Locate the cell with the specified text and output its (X, Y) center coordinate. 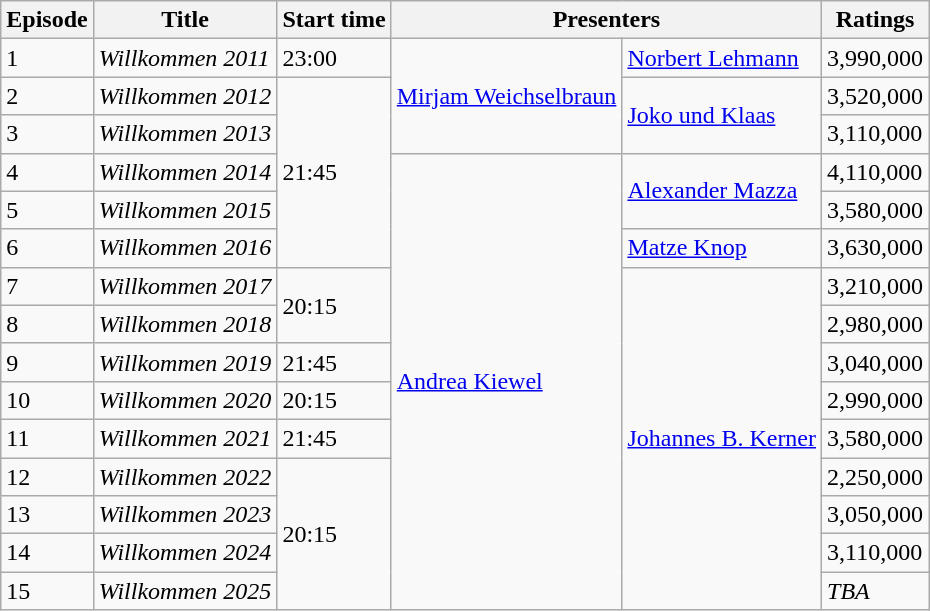
Willkommen 2023 (185, 515)
7 (47, 286)
Willkommen 2020 (185, 400)
Title (185, 20)
Start time (334, 20)
2,980,000 (876, 324)
2 (47, 96)
Episode (47, 20)
Matze Knop (722, 248)
3,520,000 (876, 96)
Willkommen 2018 (185, 324)
1 (47, 58)
14 (47, 553)
Willkommen 2014 (185, 172)
15 (47, 591)
Willkommen 2011 (185, 58)
4 (47, 172)
Willkommen 2012 (185, 96)
Willkommen 2013 (185, 134)
23:00 (334, 58)
Willkommen 2021 (185, 438)
Willkommen 2019 (185, 362)
2,250,000 (876, 477)
3,630,000 (876, 248)
Mirjam Weichselbraun (506, 96)
Willkommen 2025 (185, 591)
3,990,000 (876, 58)
Johannes B. Kerner (722, 438)
Ratings (876, 20)
12 (47, 477)
11 (47, 438)
Willkommen 2022 (185, 477)
Willkommen 2015 (185, 210)
3,040,000 (876, 362)
10 (47, 400)
3,050,000 (876, 515)
Willkommen 2016 (185, 248)
Presenters (606, 20)
3,210,000 (876, 286)
Joko und Klaas (722, 115)
8 (47, 324)
Norbert Lehmann (722, 58)
Alexander Mazza (722, 191)
2,990,000 (876, 400)
Willkommen 2017 (185, 286)
13 (47, 515)
9 (47, 362)
6 (47, 248)
Willkommen 2024 (185, 553)
Andrea Kiewel (506, 382)
TBA (876, 591)
4,110,000 (876, 172)
3 (47, 134)
5 (47, 210)
